Provide the [x, y] coordinate of the cell's center where the given text is located.  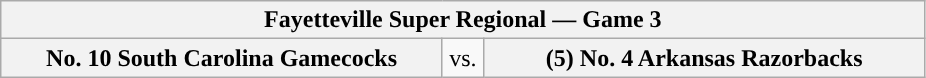
(5) No. 4 Arkansas Razorbacks [704, 58]
No. 10 South Carolina Gamecocks [222, 58]
vs. [462, 58]
Fayetteville Super Regional — Game 3 [463, 20]
